Identify which cell holds the provided text, then report its [x, y] central coordinate. 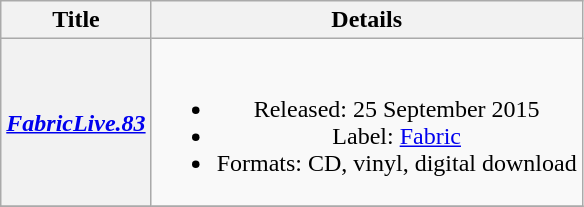
Title [76, 20]
Details [366, 20]
Released: 25 September 2015Label: FabricFormats: CD, vinyl, digital download [366, 122]
FabricLive.83 [76, 122]
